Extract the (X, Y) coordinate from the center of the cell holding the provided text.  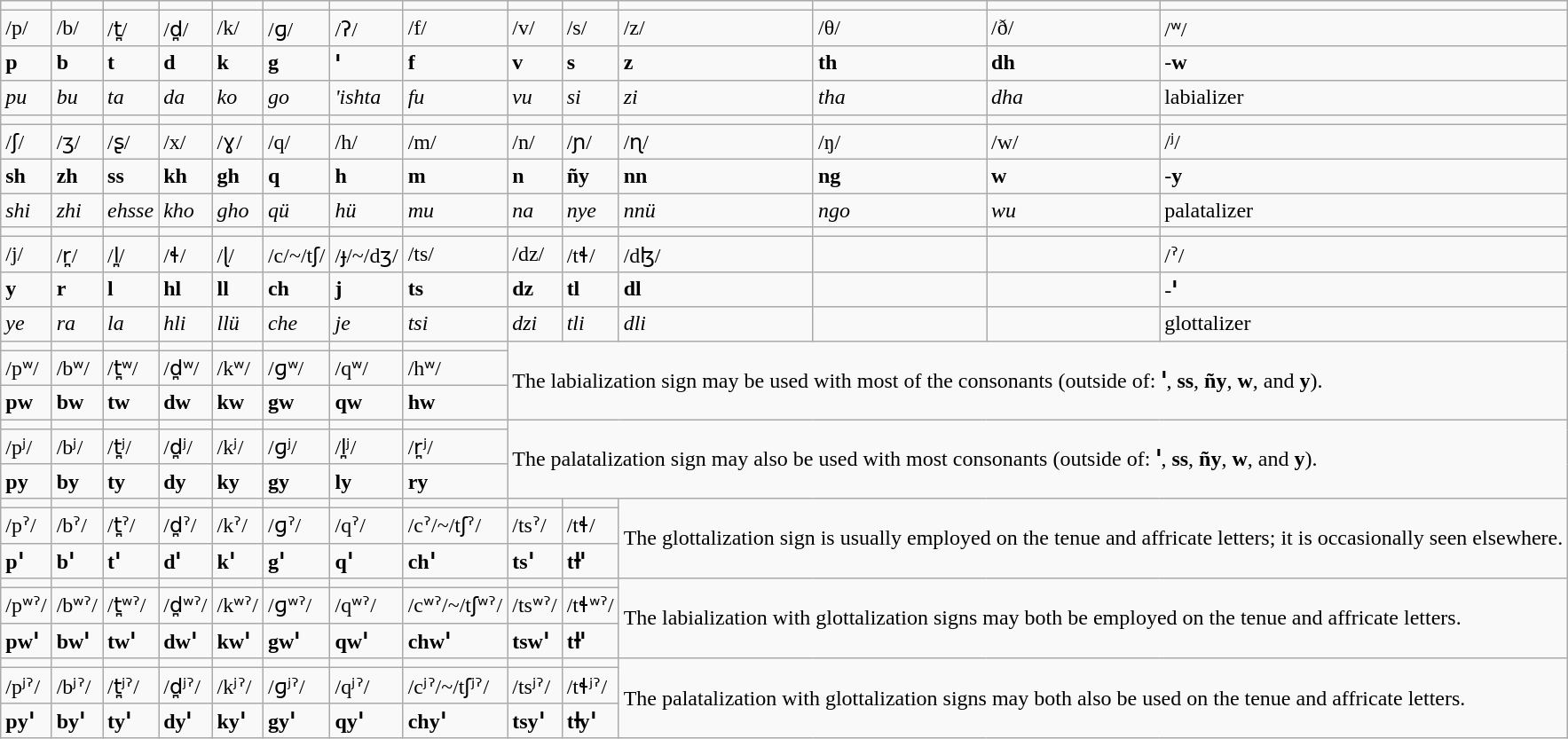
dli (715, 324)
/j/ (27, 255)
kh (185, 177)
/pʲ/ (27, 447)
chwꞌ (455, 641)
/s/ (590, 28)
/c/~/tʃ/ (296, 255)
t (131, 63)
ñy (590, 177)
/ɬ/ (185, 255)
kꞌ (238, 561)
gy (296, 481)
shi (27, 210)
The palatalization sign may also be used with most consonants (outside of: ꞌ, ss, ñy, w, and y). (1038, 460)
/qˀ/ (366, 525)
qw (366, 403)
tƚyꞌ (590, 720)
qwꞌ (366, 641)
pw (27, 403)
labializer (1364, 98)
/ʒ/ (76, 142)
ll (238, 289)
/ɡʷ/ (296, 368)
gh (238, 177)
ng (900, 177)
/bʷ/ (76, 368)
/r̪ʲ/ (455, 447)
ngo (900, 210)
che (296, 324)
/ʲ/ (1364, 142)
/tsˀ/ (534, 525)
/ð/ (1074, 28)
pyꞌ (27, 720)
gyꞌ (296, 720)
ss (131, 177)
/qʲˀ/ (366, 686)
/bʲˀ/ (76, 686)
/l̪ʲ/ (366, 447)
hl (185, 289)
nn (715, 177)
/tɬʷˀ/ (590, 606)
/qʷ/ (366, 368)
/bʷˀ/ (76, 606)
/pʲˀ/ (27, 686)
/d̪/ (185, 28)
/t̪ˀ/ (131, 525)
je (366, 324)
mu (455, 210)
kwꞌ (238, 641)
tli (590, 324)
/k/ (238, 28)
ta (131, 98)
/p/ (27, 28)
glottalizer (1364, 324)
/cˀ/~/tʃˀ/ (455, 525)
qyꞌ (366, 720)
/ɟ/~/dʒ/ (366, 255)
/ɳ/ (715, 142)
z (715, 63)
r (76, 289)
chyꞌ (455, 720)
/d̪ʷˀ/ (185, 606)
pu (27, 98)
zhi (76, 210)
na (534, 210)
/t̪ʷ/ (131, 368)
/pˀ/ (27, 525)
/h/ (366, 142)
/ŋ/ (900, 142)
bw (76, 403)
qꞌ (366, 561)
/kʷ/ (238, 368)
/ɡ/ (296, 28)
si (590, 98)
ye (27, 324)
d (185, 63)
byꞌ (76, 720)
/m/ (455, 142)
h (366, 177)
/bʲ/ (76, 447)
y (27, 289)
/d̪ʲ/ (185, 447)
/z/ (715, 28)
fu (455, 98)
The labialization with glottalization signs may both be employed on the tenue and affricate letters. (1093, 618)
ky (238, 481)
/tsʲˀ/ (534, 686)
hw (455, 403)
hli (185, 324)
pwꞌ (27, 641)
ly (366, 481)
dw (185, 403)
p (27, 63)
nnü (715, 210)
q (296, 177)
/dɮ/ (715, 255)
/tsʷˀ/ (534, 606)
wu (1074, 210)
kyꞌ (238, 720)
dl (715, 289)
dyꞌ (185, 720)
/pʷˀ/ (27, 606)
/d̪ʷ/ (185, 368)
/b/ (76, 28)
/qʷˀ/ (366, 606)
/q/ (296, 142)
/hʷ/ (455, 368)
/v/ (534, 28)
-ꞌ (1364, 289)
/t̪ʲˀ/ (131, 686)
-y (1364, 177)
gwꞌ (296, 641)
twꞌ (131, 641)
v (534, 63)
The palatalization with glottalization signs may both also be used on the tenue and affricate letters. (1093, 698)
py (27, 481)
dy (185, 481)
bwꞌ (76, 641)
dz (534, 289)
/ɡʷˀ/ (296, 606)
/θ/ (900, 28)
vu (534, 98)
/ts/ (455, 255)
/ʷ/ (1364, 28)
The labialization sign may be used with most of the consonants (outside of: ꞌ, ss, ñy, w, and y). (1038, 380)
/l̪/ (131, 255)
palatalizer (1364, 210)
/ʔ/ (366, 28)
n (534, 177)
j (366, 289)
tsi (455, 324)
th (900, 63)
tswꞌ (534, 641)
go (296, 98)
tsyꞌ (534, 720)
qü (296, 210)
ra (76, 324)
dha (1074, 98)
/pʷ/ (27, 368)
-w (1364, 63)
nye (590, 210)
/d̪ˀ/ (185, 525)
gꞌ (296, 561)
by (76, 481)
hü (366, 210)
w (1074, 177)
pꞌ (27, 561)
zi (715, 98)
ꞌ (366, 63)
/t̪/ (131, 28)
zh (76, 177)
/ˀ/ (1364, 255)
/t̪ʷˀ/ (131, 606)
sh (27, 177)
ts (455, 289)
/bˀ/ (76, 525)
/ɡˀ/ (296, 525)
tw (131, 403)
/dz/ (534, 255)
/x/ (185, 142)
/f/ (455, 28)
/tɬʲˀ/ (590, 686)
dwꞌ (185, 641)
tha (900, 98)
bu (76, 98)
/ɭ/ (238, 255)
/ɲ/ (590, 142)
/ɣ/ (238, 142)
The glottalization sign is usually employed on the tenue and affricate letters; it is occasionally seen elsewhere. (1093, 538)
dzi (534, 324)
tꞌ (131, 561)
kho (185, 210)
m (455, 177)
/d̪ʲˀ/ (185, 686)
/ɡʲˀ/ (296, 686)
ry (455, 481)
/ɡʲ/ (296, 447)
/kʷˀ/ (238, 606)
b (76, 63)
/cʲˀ/~/tʃʲˀ/ (455, 686)
gho (238, 210)
ch (296, 289)
/ʂ/ (131, 142)
ty (131, 481)
/t̪ʲ/ (131, 447)
/kˀ/ (238, 525)
dꞌ (185, 561)
tyꞌ (131, 720)
tl (590, 289)
/n/ (534, 142)
chꞌ (455, 561)
k (238, 63)
/w/ (1074, 142)
/kʲ/ (238, 447)
/kʲˀ/ (238, 686)
dh (1074, 63)
f (455, 63)
/ʃ/ (27, 142)
l (131, 289)
da (185, 98)
/cʷˀ/~/tʃʷˀ/ (455, 606)
gw (296, 403)
tsꞌ (534, 561)
/r̪/ (76, 255)
bꞌ (76, 561)
la (131, 324)
ehsse (131, 210)
s (590, 63)
ko (238, 98)
kw (238, 403)
'ishta (366, 98)
llü (238, 324)
g (296, 63)
